Provide the (x, y) coordinate of the cell's center where the given text is located.  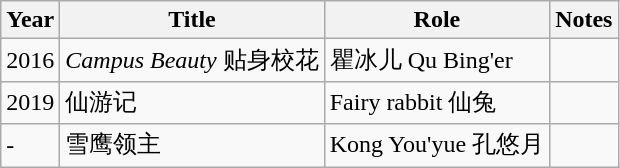
瞿冰儿 Qu Bing'er (436, 60)
2016 (30, 60)
仙游记 (192, 102)
Notes (584, 20)
Role (436, 20)
Fairy rabbit 仙兔 (436, 102)
2019 (30, 102)
Kong You'yue 孔悠月 (436, 146)
Campus Beauty 贴身校花 (192, 60)
Year (30, 20)
Title (192, 20)
- (30, 146)
雪鹰领主 (192, 146)
